Capture the cell that displays the provided text and extract its (x, y) central coordinate. 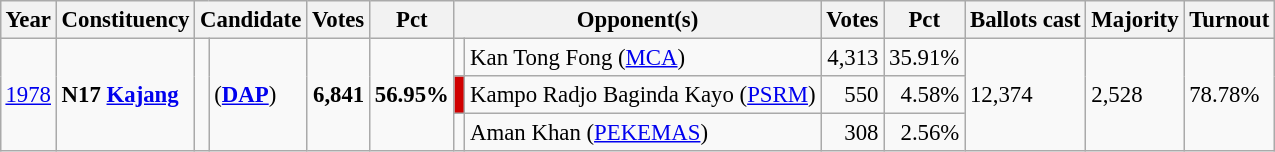
308 (852, 133)
550 (852, 95)
Kan Tong Fong (MCA) (643, 57)
35.91% (924, 57)
Ballots cast (1026, 20)
Kampo Radjo Baginda Kayo (PSRM) (643, 95)
Constituency (125, 20)
6,841 (338, 94)
N17 Kajang (125, 94)
Year (28, 20)
2.56% (924, 133)
Opponent(s) (638, 20)
4,313 (852, 57)
2,528 (1135, 94)
56.95% (412, 94)
78.78% (1230, 94)
Aman Khan (PEKEMAS) (643, 133)
Majority (1135, 20)
Turnout (1230, 20)
12,374 (1026, 94)
1978 (28, 94)
Candidate (251, 20)
(DAP) (258, 94)
4.58% (924, 95)
